Return the (x, y) coordinate for the center point of the cell that contains the specified text.  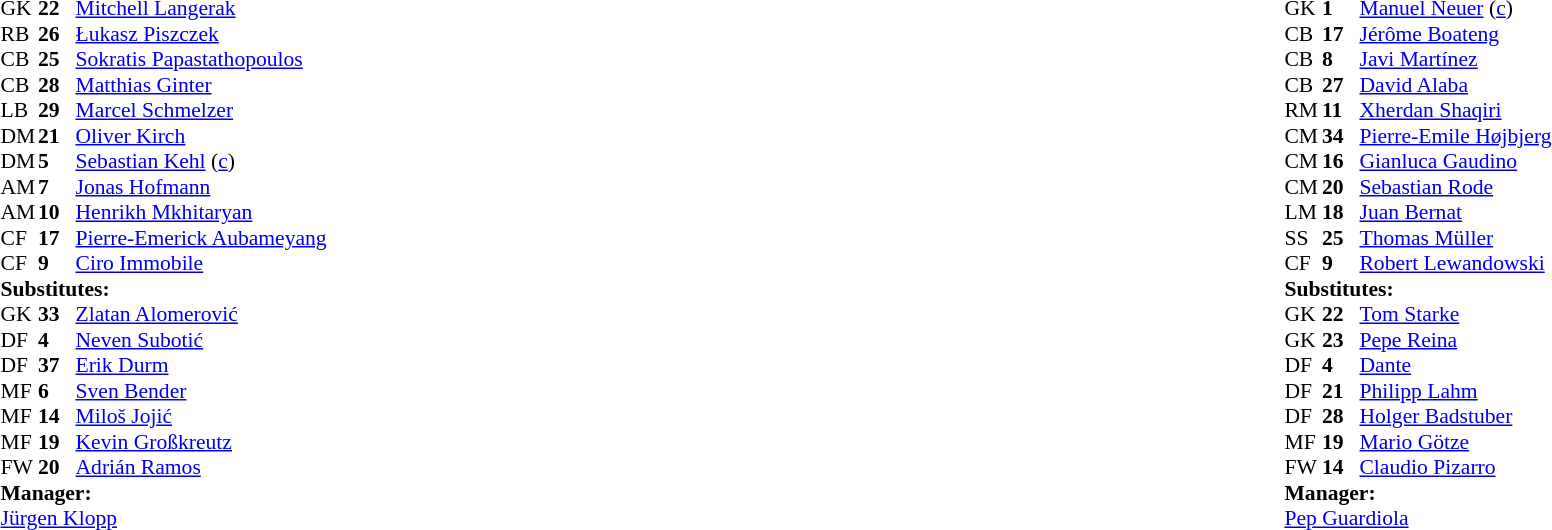
Oliver Kirch (202, 136)
Sebastian Kehl (c) (202, 161)
Mario Götze (1455, 442)
37 (57, 365)
22 (1341, 315)
Ciro Immobile (202, 263)
LB (19, 111)
Pierre-Emerick Aubameyang (202, 238)
Pepe Reina (1455, 340)
Matthias Ginter (202, 85)
Javi Martínez (1455, 59)
SS (1303, 238)
Neven Subotić (202, 340)
Jérôme Boateng (1455, 34)
27 (1341, 85)
Robert Lewandowski (1455, 263)
Claudio Pizarro (1455, 467)
RB (19, 34)
Pierre-Emile Højbjerg (1455, 136)
Sven Bender (202, 391)
Zlatan Alomerović (202, 315)
8 (1341, 59)
Xherdan Shaqiri (1455, 111)
Sokratis Papastathopoulos (202, 59)
Thomas Müller (1455, 238)
LM (1303, 213)
29 (57, 111)
Gianluca Gaudino (1455, 161)
Dante (1455, 365)
6 (57, 391)
18 (1341, 213)
Jonas Hofmann (202, 187)
7 (57, 187)
David Alaba (1455, 85)
Holger Badstuber (1455, 417)
Adrián Ramos (202, 467)
5 (57, 161)
Tom Starke (1455, 315)
Henrikh Mkhitaryan (202, 213)
26 (57, 34)
Juan Bernat (1455, 213)
34 (1341, 136)
Erik Durm (202, 365)
33 (57, 315)
16 (1341, 161)
Philipp Lahm (1455, 391)
23 (1341, 340)
Marcel Schmelzer (202, 111)
Kevin Großkreutz (202, 442)
Miloš Jojić (202, 417)
10 (57, 213)
Sebastian Rode (1455, 187)
Łukasz Piszczek (202, 34)
11 (1341, 111)
RM (1303, 111)
